Pinpoint the cell where the given text exists, returning its (x, y) midpoint coordinate. 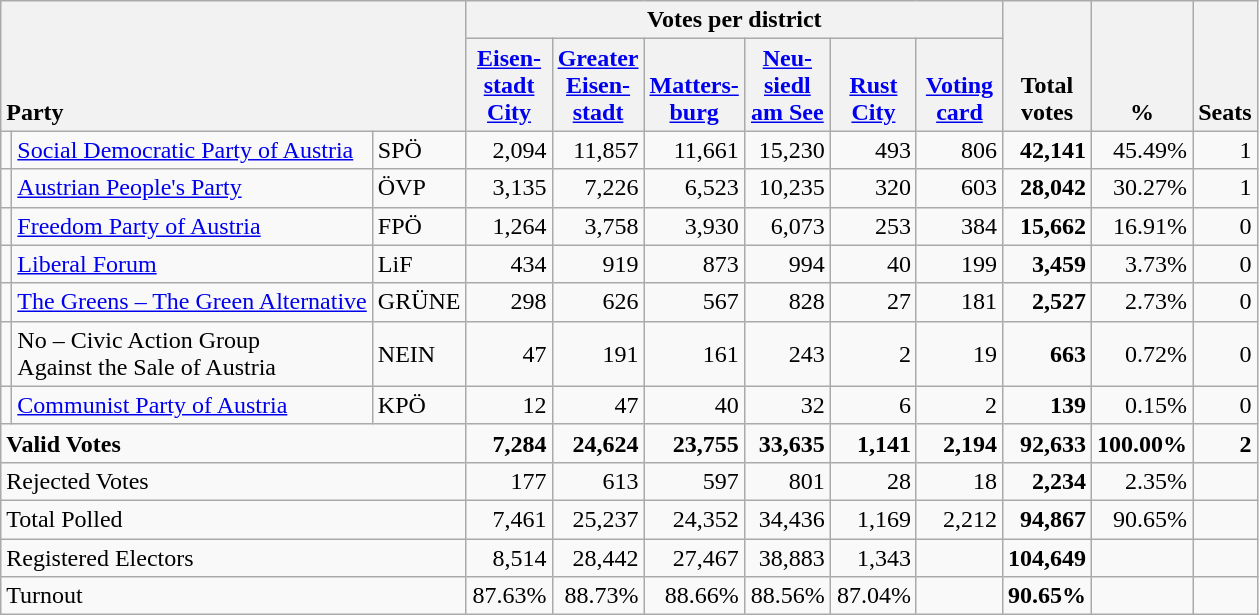
Matters-burg (694, 85)
8,514 (509, 557)
1,343 (873, 557)
2.35% (1142, 481)
7,226 (598, 188)
Liberal Forum (192, 264)
3,758 (598, 226)
806 (959, 150)
104,649 (1048, 557)
23,755 (694, 443)
GRÜNE (419, 302)
88.56% (787, 596)
434 (509, 264)
Total Polled (234, 519)
12 (509, 405)
28,442 (598, 557)
42,141 (1048, 150)
15,662 (1048, 226)
32 (787, 405)
11,661 (694, 150)
Rejected Votes (234, 481)
87.04% (873, 596)
597 (694, 481)
45.49% (1142, 150)
10,235 (787, 188)
919 (598, 264)
LiF (419, 264)
2,194 (959, 443)
873 (694, 264)
19 (959, 354)
18 (959, 481)
33,635 (787, 443)
2,234 (1048, 481)
30.27% (1142, 188)
243 (787, 354)
34,436 (787, 519)
FPÖ (419, 226)
Social Democratic Party of Austria (192, 150)
3,135 (509, 188)
15,230 (787, 150)
626 (598, 302)
7,284 (509, 443)
6 (873, 405)
493 (873, 150)
11,857 (598, 150)
SPÖ (419, 150)
191 (598, 354)
298 (509, 302)
567 (694, 302)
828 (787, 302)
24,352 (694, 519)
16.91% (1142, 226)
320 (873, 188)
The Greens – The Green Alternative (192, 302)
38,883 (787, 557)
0.15% (1142, 405)
7,461 (509, 519)
253 (873, 226)
RustCity (873, 85)
603 (959, 188)
Freedom Party of Austria (192, 226)
Eisen-stadtCity (509, 85)
3,459 (1048, 264)
6,073 (787, 226)
181 (959, 302)
139 (1048, 405)
2.73% (1142, 302)
No – Civic Action GroupAgainst the Sale of Austria (192, 354)
87.63% (509, 596)
Registered Electors (234, 557)
Party (234, 66)
NEIN (419, 354)
24,624 (598, 443)
801 (787, 481)
92,633 (1048, 443)
Austrian People's Party (192, 188)
94,867 (1048, 519)
Communist Party of Austria (192, 405)
994 (787, 264)
100.00% (1142, 443)
Totalvotes (1048, 66)
Votes per district (734, 20)
6,523 (694, 188)
2,527 (1048, 302)
3.73% (1142, 264)
GreaterEisen-stadt (598, 85)
% (1142, 66)
177 (509, 481)
Valid Votes (234, 443)
1,264 (509, 226)
3,930 (694, 226)
663 (1048, 354)
88.73% (598, 596)
ÖVP (419, 188)
Seats (1225, 66)
1,141 (873, 443)
199 (959, 264)
Neu-siedlam See (787, 85)
KPÖ (419, 405)
28 (873, 481)
27,467 (694, 557)
28,042 (1048, 188)
Votingcard (959, 85)
0.72% (1142, 354)
27 (873, 302)
2,212 (959, 519)
1,169 (873, 519)
613 (598, 481)
384 (959, 226)
2,094 (509, 150)
161 (694, 354)
Turnout (234, 596)
25,237 (598, 519)
88.66% (694, 596)
